Find where the given text appears and provide that cell's center as [x, y] coordinate. 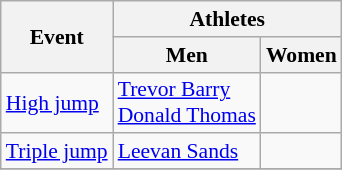
Event [57, 36]
Men [187, 55]
Athletes [228, 19]
High jump [57, 102]
Trevor Barry Donald Thomas [187, 102]
Women [302, 55]
Leevan Sands [187, 152]
Triple jump [57, 152]
